Scan for the cell matching the given text and deliver its [X, Y] coordinate at center. 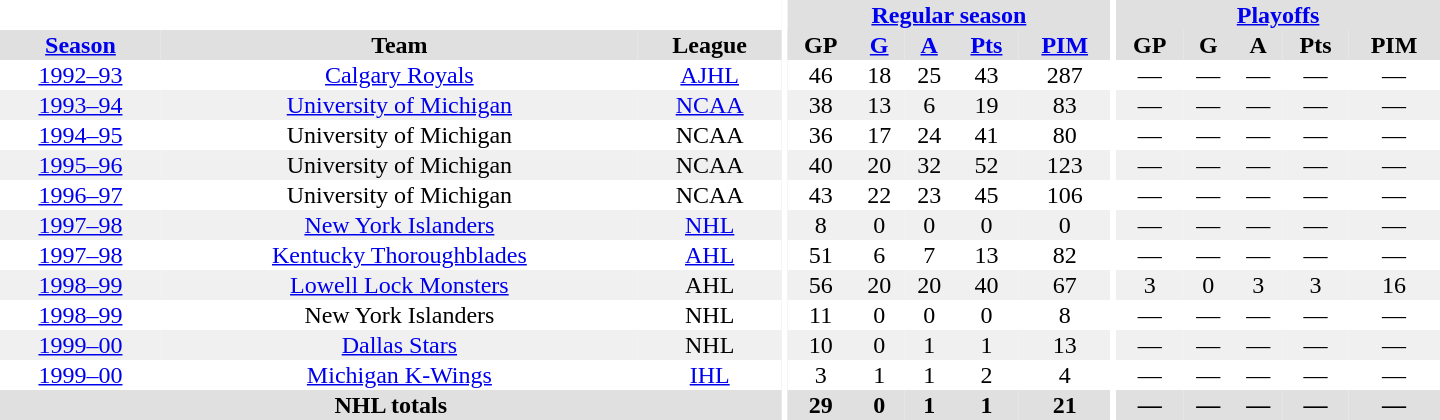
Lowell Lock Monsters [400, 285]
41 [986, 135]
11 [820, 315]
Season [80, 45]
Regular season [949, 15]
19 [986, 105]
AJHL [710, 75]
56 [820, 285]
23 [929, 195]
80 [1065, 135]
1996–97 [80, 195]
38 [820, 105]
1992–93 [80, 75]
82 [1065, 255]
1993–94 [80, 105]
123 [1065, 165]
1994–95 [80, 135]
NHL totals [391, 405]
106 [1065, 195]
Playoffs [1278, 15]
36 [820, 135]
287 [1065, 75]
83 [1065, 105]
IHL [710, 375]
45 [986, 195]
League [710, 45]
10 [820, 345]
46 [820, 75]
1995–96 [80, 165]
67 [1065, 285]
Michigan K-Wings [400, 375]
Kentucky Thoroughblades [400, 255]
52 [986, 165]
25 [929, 75]
16 [1394, 285]
22 [879, 195]
17 [879, 135]
18 [879, 75]
2 [986, 375]
51 [820, 255]
4 [1065, 375]
Calgary Royals [400, 75]
Dallas Stars [400, 345]
7 [929, 255]
29 [820, 405]
24 [929, 135]
21 [1065, 405]
Team [400, 45]
32 [929, 165]
